Find where the given text appears and provide that cell's center as [x, y] coordinate. 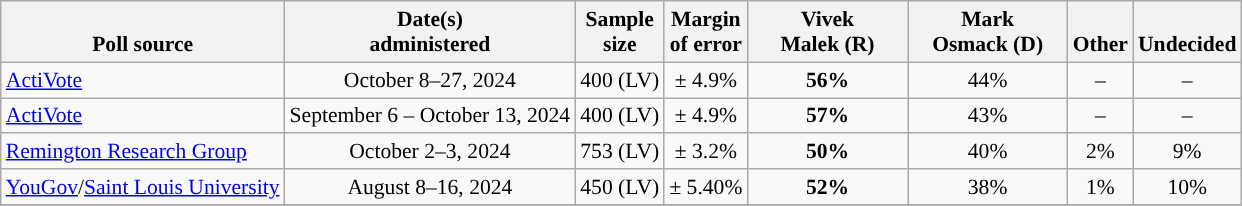
Date(s)administered [430, 32]
57% [827, 116]
52% [827, 187]
44% [988, 80]
2% [1100, 152]
Samplesize [620, 32]
56% [827, 80]
1% [1100, 187]
50% [827, 152]
± 5.40% [706, 187]
43% [988, 116]
Remington Research Group [143, 152]
9% [1187, 152]
September 6 – October 13, 2024 [430, 116]
Marginof error [706, 32]
October 8–27, 2024 [430, 80]
40% [988, 152]
YouGov/Saint Louis University [143, 187]
October 2–3, 2024 [430, 152]
± 3.2% [706, 152]
MarkOsmack (D) [988, 32]
Other [1100, 32]
10% [1187, 187]
Poll source [143, 32]
450 (LV) [620, 187]
Undecided [1187, 32]
VivekMalek (R) [827, 32]
38% [988, 187]
753 (LV) [620, 152]
August 8–16, 2024 [430, 187]
